Determine the [x, y] coordinate at the center of the cell enclosing the given text.  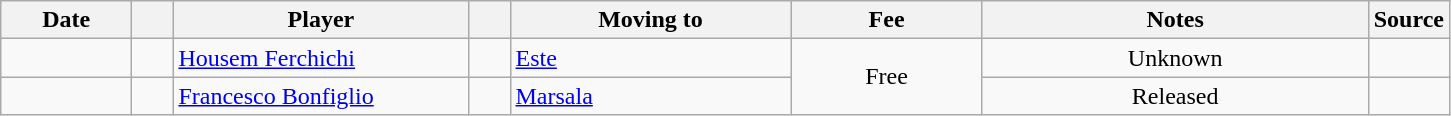
Francesco Bonfiglio [321, 96]
Moving to [650, 20]
Unknown [1175, 58]
Date [66, 20]
Free [886, 77]
Este [650, 58]
Released [1175, 96]
Fee [886, 20]
Notes [1175, 20]
Player [321, 20]
Marsala [650, 96]
Source [1408, 20]
Housem Ferchichi [321, 58]
